Identify which cell holds the provided text, then report its (X, Y) central coordinate. 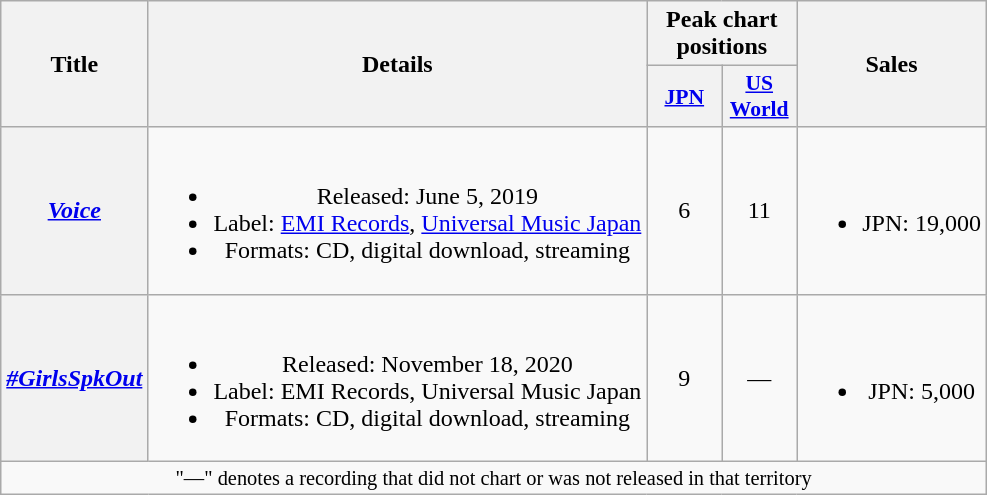
Released: November 18, 2020 Label: EMI Records, Universal Music JapanFormats: CD, digital download, streaming (398, 378)
Voice (74, 210)
USWorld (760, 96)
11 (760, 210)
9 (684, 378)
"—" denotes a recording that did not chart or was not released in that territory (494, 478)
Details (398, 64)
— (760, 378)
#GirlsSpkOut (74, 378)
6 (684, 210)
JPN: 19,000 (892, 210)
JPN: 5,000 (892, 378)
Peak chart positions (722, 34)
Sales (892, 64)
JPN (684, 96)
Released: June 5, 2019Label: EMI Records, Universal Music JapanFormats: CD, digital download, streaming (398, 210)
Title (74, 64)
